Provide the (X, Y) coordinate of the cell's center where the given text is located.  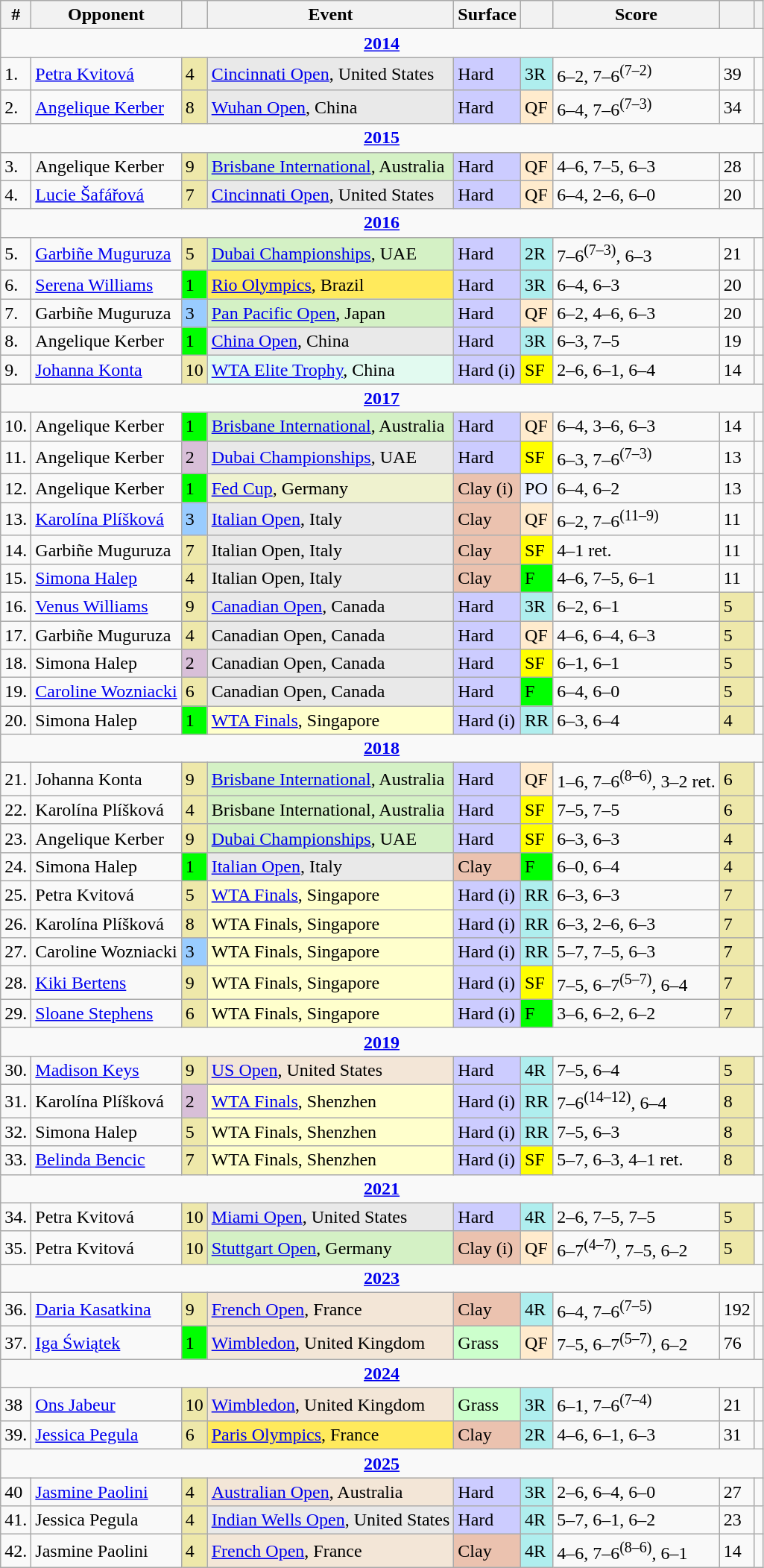
5–7, 7–5, 6–3 (637, 952)
23. (16, 838)
5–7, 6–1, 6–2 (637, 1520)
3–6, 6–2, 6–2 (637, 1013)
6–4, 3–6, 6–3 (637, 426)
2–6, 6–1, 6–4 (637, 370)
6–3, 2–6, 6–3 (637, 924)
2023 (382, 1279)
7. (16, 313)
Ons Jabeur (106, 1405)
Event (331, 15)
Belinda Bencic (106, 1160)
PO (537, 488)
6–4, 6–0 (637, 692)
15. (16, 578)
2025 (382, 1464)
Paris Olympics, France (331, 1435)
25. (16, 895)
Madison Keys (106, 1070)
# (16, 15)
2019 (382, 1042)
31. (16, 1102)
27 (736, 1492)
6–0, 6–4 (637, 867)
6–2, 6–1 (637, 606)
2021 (382, 1188)
4–6, 6–1, 6–3 (637, 1435)
Lucie Šafářová (106, 195)
Sloane Stephens (106, 1013)
7–5, 6–4 (637, 1070)
6–4, 6–3 (637, 285)
14. (16, 550)
17. (16, 635)
28 (736, 166)
2–6, 6–4, 6–0 (637, 1492)
26. (16, 924)
76 (736, 1342)
Surface (487, 15)
7–5, 6–7(5–7), 6–4 (637, 983)
6–3, 6–4 (637, 720)
2. (16, 107)
Miami Open, United States (331, 1217)
9. (16, 370)
6–2, 4–6, 6–3 (637, 313)
5–7, 6–3, 4–1 ret. (637, 1160)
22. (16, 810)
41. (16, 1520)
8. (16, 341)
27. (16, 952)
Opponent (106, 15)
192 (736, 1309)
19. (16, 692)
Iga Świątek (106, 1342)
6–3, 7–6(7–3) (637, 458)
38 (16, 1405)
Australian Open, Australia (331, 1492)
34 (736, 107)
4–1 ret. (637, 550)
Rio Olympics, Brazil (331, 285)
US Open, United States (331, 1070)
2015 (382, 138)
42. (16, 1551)
6–1, 6–1 (637, 664)
1–6, 7–6(8–6), 3–2 ret. (637, 780)
32. (16, 1132)
China Open, China (331, 341)
28. (16, 983)
2018 (382, 749)
2016 (382, 223)
39. (16, 1435)
6–2, 7–6(7–2) (637, 75)
35. (16, 1248)
7–5, 6–7(5–7), 6–2 (637, 1342)
33. (16, 1160)
31 (736, 1435)
Pan Pacific Open, Japan (331, 313)
4. (16, 195)
5. (16, 254)
3. (16, 166)
1. (16, 75)
39 (736, 75)
30. (16, 1070)
2–6, 7–5, 7–5 (637, 1217)
24. (16, 867)
2024 (382, 1373)
37. (16, 1342)
Serena Williams (106, 285)
Fed Cup, Germany (331, 488)
34. (16, 1217)
18. (16, 664)
19 (736, 341)
Indian Wells Open, United States (331, 1520)
6–2, 7–6(11–9) (637, 519)
6–4, 2–6, 6–0 (637, 195)
6–4, 7–6(7–3) (637, 107)
2014 (382, 43)
7–5, 6–3 (637, 1132)
23 (736, 1520)
WTA Elite Trophy, China (331, 370)
Stuttgart Open, Germany (331, 1248)
Venus Williams (106, 606)
16. (16, 606)
21. (16, 780)
Kiki Bertens (106, 983)
2017 (382, 398)
40 (16, 1492)
4–6, 7–5, 6–3 (637, 166)
Wuhan Open, China (331, 107)
10. (16, 426)
6–4, 7–6(7–5) (637, 1309)
6–1, 7–6(7–4) (637, 1405)
11. (16, 458)
7–6(14–12), 6–4 (637, 1102)
6. (16, 285)
7–6(7–3), 6–3 (637, 254)
Daria Kasatkina (106, 1309)
12. (16, 488)
Score (637, 15)
36. (16, 1309)
6–7(4–7), 7–5, 6–2 (637, 1248)
4–6, 6–4, 6–3 (637, 635)
20. (16, 720)
29. (16, 1013)
4–6, 7–5, 6–1 (637, 578)
4–6, 7–6(8–6), 6–1 (637, 1551)
6–3, 7–5 (637, 341)
7–5, 7–5 (637, 810)
13. (16, 519)
6–4, 6–2 (637, 488)
